For the text-containing cell, return its midpoint in [x, y] coordinate format. 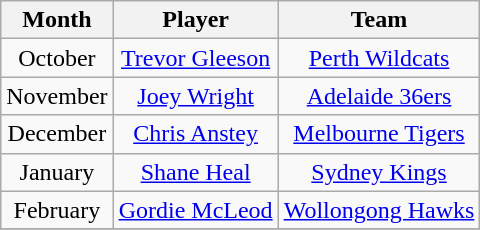
Team [379, 20]
October [57, 58]
Trevor Gleeson [196, 58]
February [57, 210]
Adelaide 36ers [379, 96]
Sydney Kings [379, 172]
Chris Anstey [196, 134]
Joey Wright [196, 96]
January [57, 172]
Month [57, 20]
Perth Wildcats [379, 58]
Wollongong Hawks [379, 210]
November [57, 96]
Shane Heal [196, 172]
Gordie McLeod [196, 210]
Melbourne Tigers [379, 134]
December [57, 134]
Player [196, 20]
